Search for the cell housing the specified text and yield its (X, Y) center coordinate. 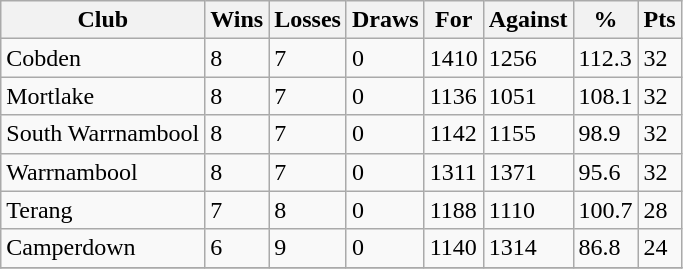
1371 (528, 172)
% (606, 20)
Camperdown (103, 248)
100.7 (606, 210)
24 (660, 248)
South Warrnambool (103, 134)
Mortlake (103, 96)
1110 (528, 210)
1311 (454, 172)
Wins (237, 20)
Warrnambool (103, 172)
98.9 (606, 134)
112.3 (606, 58)
Cobden (103, 58)
1142 (454, 134)
Draws (385, 20)
1188 (454, 210)
1051 (528, 96)
Club (103, 20)
1136 (454, 96)
Against (528, 20)
Pts (660, 20)
9 (308, 248)
Terang (103, 210)
6 (237, 248)
For (454, 20)
28 (660, 210)
86.8 (606, 248)
1314 (528, 248)
1155 (528, 134)
Losses (308, 20)
108.1 (606, 96)
1140 (454, 248)
1256 (528, 58)
95.6 (606, 172)
1410 (454, 58)
